Search for the cell housing the specified text and yield its [X, Y] center coordinate. 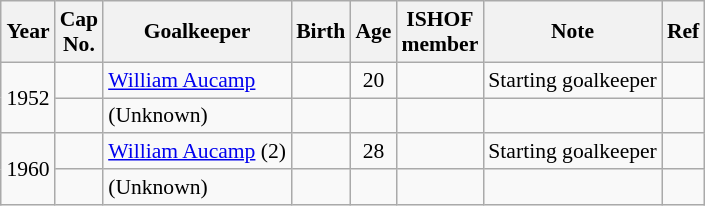
1960 [28, 170]
Year [28, 32]
William Aucamp [197, 80]
ISHOFmember [440, 32]
William Aucamp (2) [197, 152]
Note [572, 32]
Ref [683, 32]
Age [373, 32]
Goalkeeper [197, 32]
Birth [320, 32]
28 [373, 152]
CapNo. [80, 32]
1952 [28, 98]
20 [373, 80]
